Output the (x, y) coordinate of the center of the cell containing the given text.  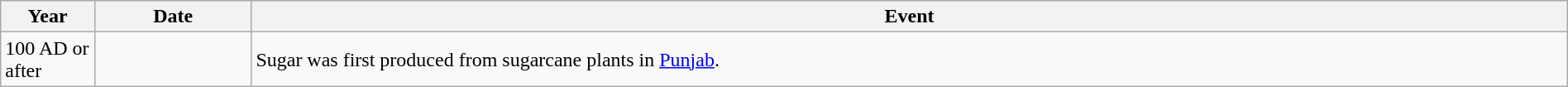
Event (910, 17)
100 AD or after (48, 60)
Sugar was first produced from sugarcane plants in Punjab. (910, 60)
Date (172, 17)
Year (48, 17)
